Return [x, y] of the center of cell containing provided text 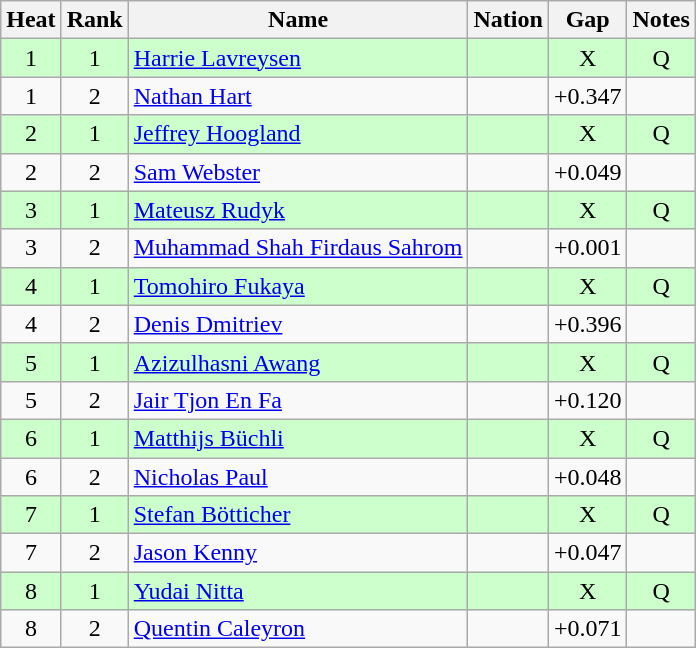
+0.048 [588, 477]
+0.120 [588, 400]
+0.049 [588, 172]
Notes [661, 20]
Rank [94, 20]
+0.071 [588, 629]
Muhammad Shah Firdaus Sahrom [298, 248]
Jason Kenny [298, 553]
Sam Webster [298, 172]
+0.047 [588, 553]
Tomohiro Fukaya [298, 286]
+0.347 [588, 96]
+0.001 [588, 248]
Yudai Nitta [298, 591]
Harrie Lavreysen [298, 58]
Name [298, 20]
Jair Tjon En Fa [298, 400]
Quentin Caleyron [298, 629]
Azizulhasni Awang [298, 362]
Nation [508, 20]
Denis Dmitriev [298, 324]
Heat [31, 20]
Nicholas Paul [298, 477]
Nathan Hart [298, 96]
Matthijs Büchli [298, 438]
Stefan Bötticher [298, 515]
Jeffrey Hoogland [298, 134]
+0.396 [588, 324]
Gap [588, 20]
Mateusz Rudyk [298, 210]
